Provide the [X, Y] coordinate of the cell's center where the given text is located.  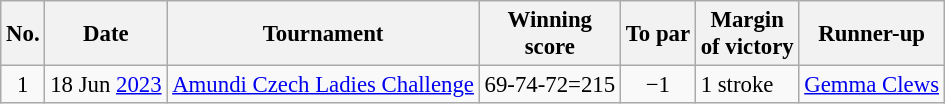
Gemma Clews [872, 85]
Runner-up [872, 34]
−1 [658, 85]
Marginof victory [747, 34]
69-74-72=215 [550, 85]
Tournament [323, 34]
Amundi Czech Ladies Challenge [323, 85]
18 Jun 2023 [106, 85]
1 stroke [747, 85]
Date [106, 34]
No. [23, 34]
Winningscore [550, 34]
1 [23, 85]
To par [658, 34]
